Detect which cell encompasses the target text, then output its [X, Y] center coordinate. 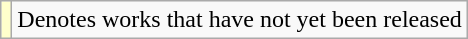
Denotes works that have not yet been released [240, 20]
